Determine the (X, Y) coordinate at the center of the cell enclosing the given text.  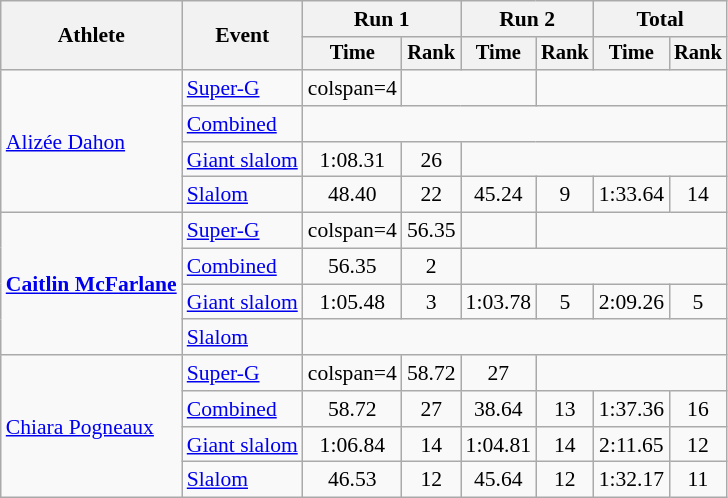
1:08.31 (352, 160)
2:09.26 (632, 302)
46.53 (352, 480)
3 (432, 302)
1:37.36 (632, 409)
Chiara Pogneaux (92, 426)
1:06.84 (352, 445)
48.40 (352, 195)
26 (432, 160)
1:33.64 (632, 195)
1:05.48 (352, 302)
13 (565, 409)
22 (432, 195)
45.64 (498, 480)
11 (698, 480)
Alizée Dahon (92, 141)
1:04.81 (498, 445)
45.24 (498, 195)
1:32.17 (632, 480)
2 (432, 267)
2:11.65 (632, 445)
9 (565, 195)
Event (242, 36)
Run 1 (382, 19)
1:03.78 (498, 302)
Run 2 (528, 19)
38.64 (498, 409)
16 (698, 409)
Athlete (92, 36)
Total (660, 19)
Caitlin McFarlane (92, 284)
